Identify which cell holds the provided text, then report its (X, Y) central coordinate. 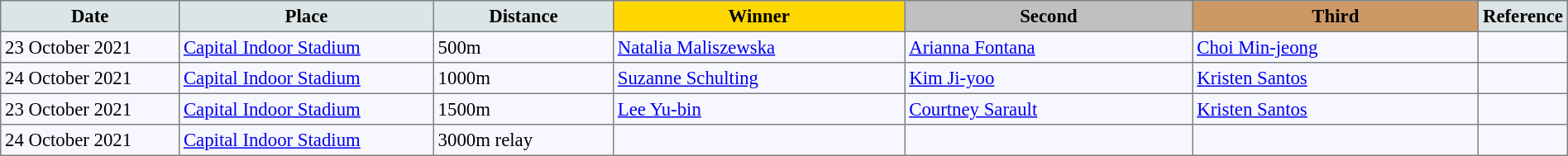
500m (523, 47)
Distance (523, 17)
Courtney Sarault (1049, 109)
3000m relay (523, 140)
Suzanne Schulting (759, 78)
Place (307, 17)
Kim Ji-yoo (1049, 78)
Reference (1523, 17)
1000m (523, 78)
Third (1336, 17)
Choi Min-jeong (1336, 47)
Natalia Maliszewska (759, 47)
Date (90, 17)
Second (1049, 17)
1500m (523, 109)
Arianna Fontana (1049, 47)
Lee Yu-bin (759, 109)
Winner (759, 17)
